Return (x, y) of the center of cell containing provided text 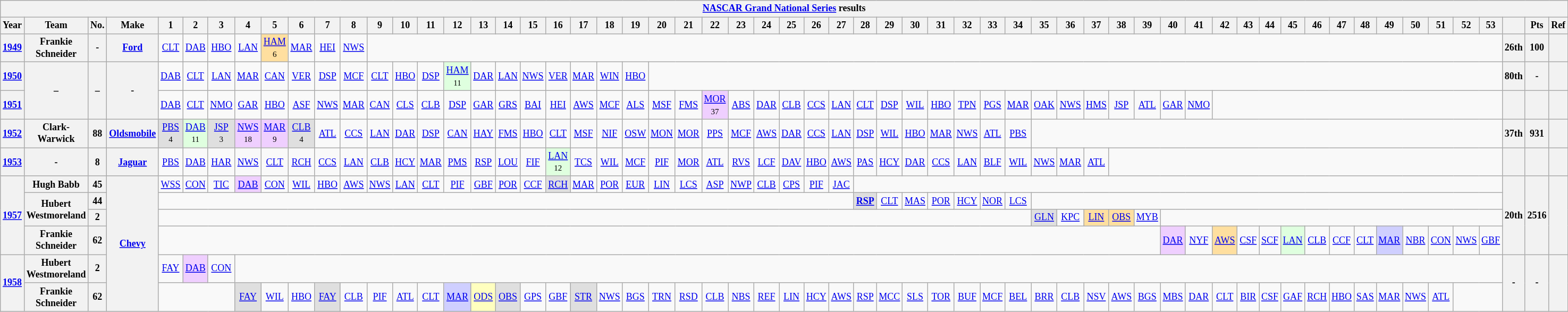
WSS (171, 184)
37th (1514, 133)
PMS (457, 162)
Chevy (133, 243)
19 (636, 26)
MOR37 (715, 105)
88 (98, 133)
17 (584, 26)
GRS (508, 105)
GPS (533, 297)
29 (890, 26)
18 (609, 26)
6 (301, 26)
BIR (1248, 297)
11 (431, 26)
OAK (1044, 105)
32 (967, 26)
GAF (1293, 297)
46 (1317, 26)
Jaguar (133, 162)
TIC (221, 184)
HAR (221, 162)
TCS (584, 162)
23 (741, 26)
1951 (13, 105)
1957 (13, 215)
PGS (993, 105)
SLS (915, 297)
15 (533, 26)
JSP (1122, 105)
ASP (715, 184)
26 (816, 26)
2516 (1537, 215)
10 (405, 26)
1950 (13, 77)
43 (1248, 26)
80th (1514, 77)
27 (841, 26)
36 (1070, 26)
ASF (301, 105)
30 (915, 26)
47 (1342, 26)
MYB (1147, 218)
JAC (841, 184)
SCF (1270, 240)
53 (1491, 26)
KPC (1070, 218)
NSV (1097, 297)
7 (327, 26)
HAM11 (457, 77)
26th (1514, 48)
PAS (865, 162)
BAI (533, 105)
1958 (13, 283)
Make (133, 26)
STR (584, 297)
14 (508, 26)
Hugh Babb (56, 184)
DAV (792, 162)
NBS (741, 297)
FIF (533, 162)
CPS (792, 184)
MAS (915, 201)
BRR (1044, 297)
40 (1173, 26)
Oldsmobile (133, 133)
NYF (1199, 240)
LOU (508, 162)
9 (380, 26)
EUR (636, 184)
TPN (967, 105)
Ref (1558, 26)
RSD (688, 297)
MCC (890, 297)
BLF (993, 162)
PBS4 (171, 133)
NBR (1416, 240)
1953 (13, 162)
48 (1365, 26)
NASCAR Grand National Series results (785, 9)
MON (662, 133)
21 (688, 26)
12 (457, 26)
ABS (741, 105)
16 (558, 26)
LAN12 (558, 162)
NWP (741, 184)
4 (248, 26)
1952 (13, 133)
Year (13, 26)
RVS (741, 162)
JSP3 (221, 133)
HAM6 (274, 48)
5 (274, 26)
OSW (636, 133)
39 (1147, 26)
NOR (993, 201)
20 (662, 26)
Clark-Warwick (56, 133)
Ford (133, 48)
NWS18 (248, 133)
20th (1514, 215)
35 (1044, 26)
CLS (405, 105)
MAR9 (274, 133)
TRN (662, 297)
ODS (484, 297)
34 (1018, 26)
LCF (766, 162)
13 (484, 26)
Team (56, 26)
51 (1440, 26)
1949 (13, 48)
PPS (715, 133)
49 (1389, 26)
28 (865, 26)
MBS (1173, 297)
1 (171, 26)
41 (1199, 26)
24 (766, 26)
BEL (1018, 297)
52 (1466, 26)
33 (993, 26)
100 (1537, 48)
REF (766, 297)
3 (221, 26)
42 (1225, 26)
HMS (1097, 105)
38 (1122, 26)
TOR (941, 297)
WIN (609, 77)
50 (1416, 26)
37 (1097, 26)
HAY (484, 133)
DAB11 (196, 133)
22 (715, 26)
No. (98, 26)
SAS (1365, 297)
GLN (1044, 218)
Pts (1537, 26)
31 (941, 26)
BUF (967, 297)
CLB4 (301, 133)
NIF (609, 133)
25 (792, 26)
931 (1537, 133)
ALS (636, 105)
